Pinpoint the cell where the given text exists, returning its [X, Y] midpoint coordinate. 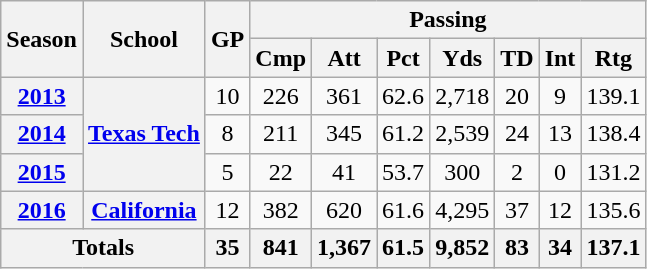
TD [517, 58]
300 [462, 172]
2,718 [462, 96]
22 [281, 172]
139.1 [614, 96]
382 [281, 210]
137.1 [614, 248]
34 [560, 248]
211 [281, 134]
2 [517, 172]
2015 [42, 172]
2013 [42, 96]
Cmp [281, 58]
GP [227, 39]
School [144, 39]
2016 [42, 210]
37 [517, 210]
Rtg [614, 58]
13 [560, 134]
Passing [448, 20]
83 [517, 248]
4,295 [462, 210]
Yds [462, 58]
24 [517, 134]
8 [227, 134]
California [144, 210]
5 [227, 172]
9 [560, 96]
Texas Tech [144, 134]
2,539 [462, 134]
620 [344, 210]
61.2 [404, 134]
226 [281, 96]
20 [517, 96]
Totals [104, 248]
841 [281, 248]
61.6 [404, 210]
1,367 [344, 248]
131.2 [614, 172]
53.7 [404, 172]
345 [344, 134]
2014 [42, 134]
35 [227, 248]
62.6 [404, 96]
135.6 [614, 210]
Int [560, 58]
Pct [404, 58]
Att [344, 58]
41 [344, 172]
9,852 [462, 248]
0 [560, 172]
361 [344, 96]
Season [42, 39]
61.5 [404, 248]
10 [227, 96]
138.4 [614, 134]
